For the text-containing cell, return its midpoint in (x, y) coordinate format. 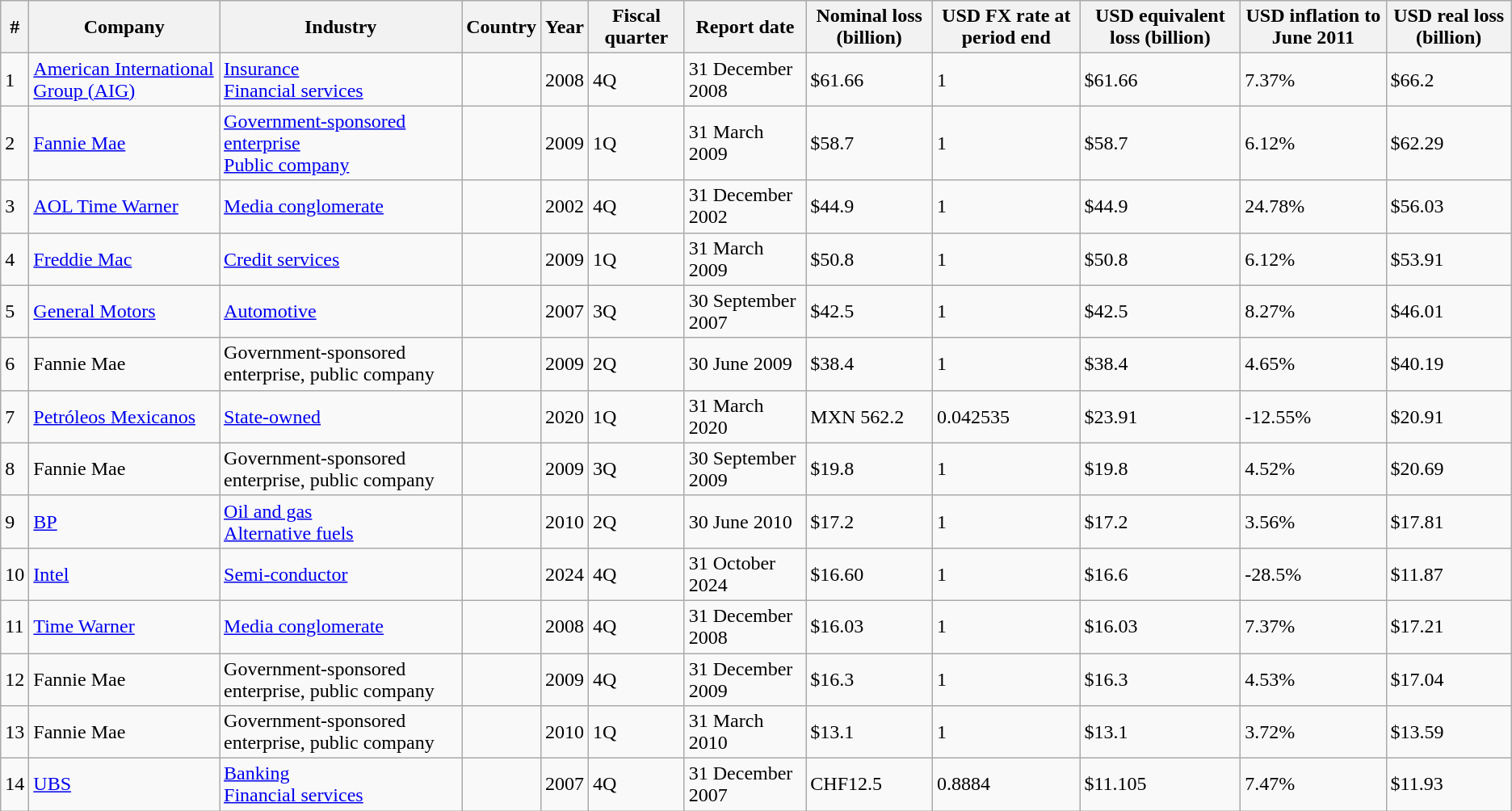
Country (502, 27)
14 (15, 785)
2002 (564, 207)
$20.91 (1449, 417)
Intel (124, 574)
State-owned (341, 417)
-28.5% (1313, 574)
3.56% (1313, 522)
8 (15, 469)
UBS (124, 785)
$62.29 (1449, 143)
4.52% (1313, 469)
7 (15, 417)
31 December 2009 (745, 679)
4.65% (1313, 363)
$13.59 (1449, 732)
Company (124, 27)
5 (15, 312)
-12.55% (1313, 417)
3.72% (1313, 732)
31 December 2002 (745, 207)
AOL Time Warner (124, 207)
Automotive (341, 312)
$46.01 (1449, 312)
2 (15, 143)
31 October 2024 (745, 574)
31 March 2020 (745, 417)
$16.6 (1160, 574)
$16.60 (869, 574)
$53.91 (1449, 258)
30 September 2009 (745, 469)
USD real loss (billion) (1449, 27)
Petróleos Mexicanos (124, 417)
$40.19 (1449, 363)
$56.03 (1449, 207)
31 December 2007 (745, 785)
$17.81 (1449, 522)
Nominal loss (billion) (869, 27)
3 (15, 207)
30 June 2010 (745, 522)
$11.105 (1160, 785)
11 (15, 627)
$11.87 (1449, 574)
12 (15, 679)
Government-sponsored enterprisePublic company (341, 143)
USD FX rate at period end (1006, 27)
Time Warner (124, 627)
Fiscal quarter (636, 27)
24.78% (1313, 207)
USD inflation to June 2011 (1313, 27)
Oil and gasAlternative fuels (341, 522)
$11.93 (1449, 785)
BankingFinancial services (341, 785)
7.47% (1313, 785)
$17.21 (1449, 627)
4.53% (1313, 679)
$66.2 (1449, 79)
6 (15, 363)
General Motors (124, 312)
Report date (745, 27)
BP (124, 522)
$23.91 (1160, 417)
USD equivalent loss (billion) (1160, 27)
$17.04 (1449, 679)
0.8884 (1006, 785)
13 (15, 732)
31 March 2010 (745, 732)
30 June 2009 (745, 363)
Year (564, 27)
2020 (564, 417)
# (15, 27)
4 (15, 258)
2024 (564, 574)
0.042535 (1006, 417)
8.27% (1313, 312)
Industry (341, 27)
$20.69 (1449, 469)
10 (15, 574)
InsuranceFinancial services (341, 79)
Freddie Mac (124, 258)
CHF12.5 (869, 785)
MXN 562.2 (869, 417)
Semi-conductor (341, 574)
9 (15, 522)
30 September 2007 (745, 312)
American International Group (AIG) (124, 79)
Credit services (341, 258)
